Find where the given text appears and provide that cell's center as [x, y] coordinate. 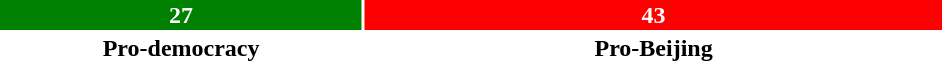
43 [654, 15]
27 [181, 15]
